Return (x, y) of the center of cell containing provided text 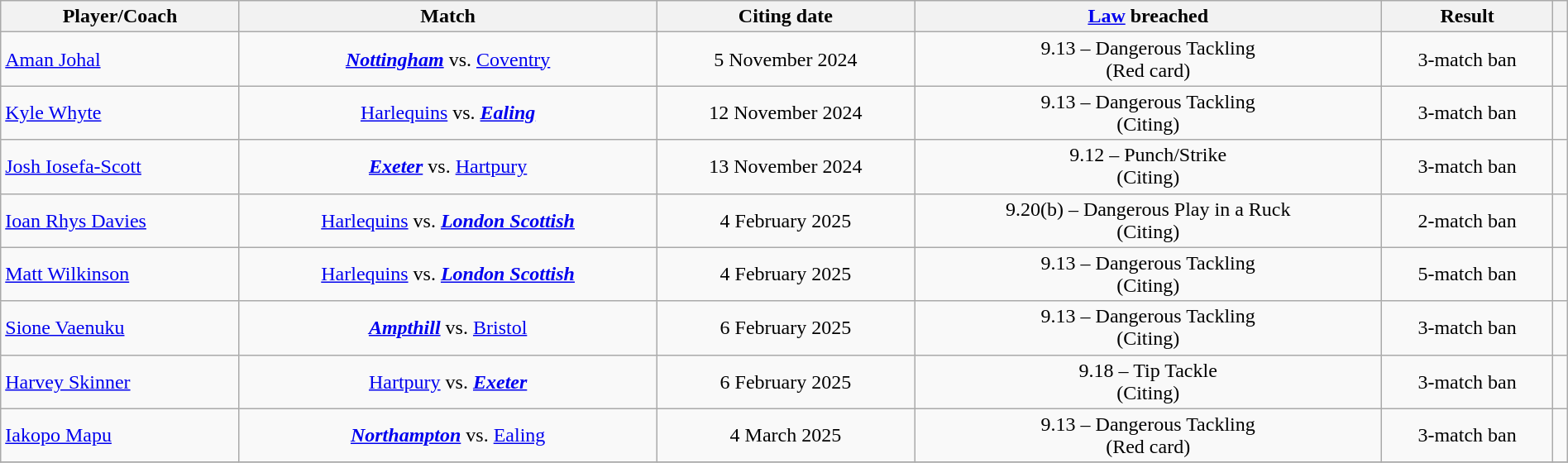
Exeter vs. Hartpury (448, 167)
9.12 – Punch/Strike(Citing) (1148, 167)
Josh Iosefa-Scott (121, 167)
2-match ban (1467, 220)
Player/Coach (121, 17)
Harvey Skinner (121, 382)
13 November 2024 (786, 167)
Aman Johal (121, 60)
9.18 – Tip Tackle(Citing) (1148, 382)
9.20(b) – Dangerous Play in a Ruck(Citing) (1148, 220)
Hartpury vs. Exeter (448, 382)
Northampton vs. Ealing (448, 435)
5-match ban (1467, 274)
Harlequins vs. Ealing (448, 112)
Result (1467, 17)
Ampthill vs. Bristol (448, 327)
Kyle Whyte (121, 112)
12 November 2024 (786, 112)
Match (448, 17)
Law breached (1148, 17)
Nottingham vs. Coventry (448, 60)
Matt Wilkinson (121, 274)
Citing date (786, 17)
5 November 2024 (786, 60)
Iakopo Mapu (121, 435)
4 March 2025 (786, 435)
Ioan Rhys Davies (121, 220)
Sione Vaenuku (121, 327)
